From the cell containing the given text, extract its center point as [x, y] coordinate. 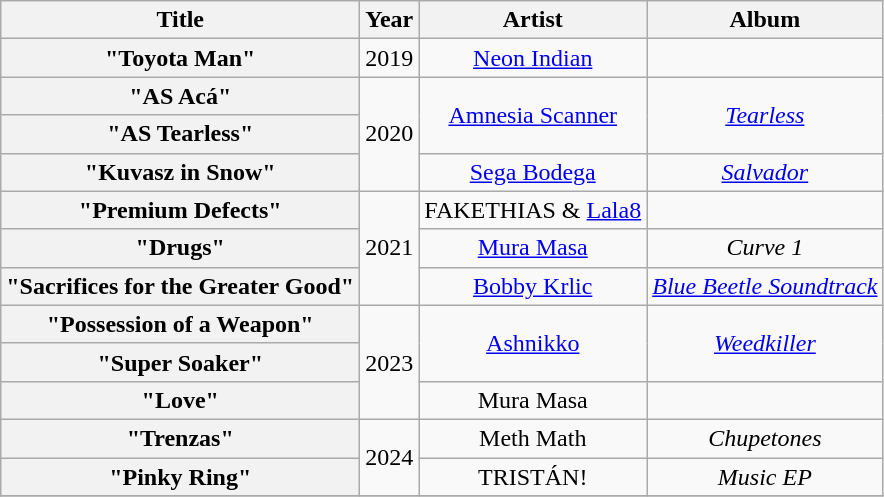
"Love" [180, 400]
Sega Bodega [533, 172]
Bobby Krlic [533, 286]
Meth Math [533, 438]
Year [390, 20]
Artist [533, 20]
"Trenzas" [180, 438]
"Premium Defects" [180, 210]
Album [765, 20]
Weedkiller [765, 343]
"AS Acá" [180, 96]
2024 [390, 457]
2021 [390, 248]
"Possession of a Weapon" [180, 324]
2019 [390, 58]
Ashnikko [533, 343]
Neon Indian [533, 58]
Music EP [765, 477]
2023 [390, 362]
Title [180, 20]
"Kuvasz in Snow" [180, 172]
TRISTÁN! [533, 477]
Salvador [765, 172]
"Pinky Ring" [180, 477]
Curve 1 [765, 248]
Tearless [765, 115]
Chupetones [765, 438]
Amnesia Scanner [533, 115]
FAKETHIAS & Lala8 [533, 210]
Blue Beetle Soundtrack [765, 286]
"Sacrifices for the Greater Good" [180, 286]
"AS Tearless" [180, 134]
"Drugs" [180, 248]
"Super Soaker" [180, 362]
"Toyota Man" [180, 58]
2020 [390, 134]
